Determine the (x, y) coordinate at the center of the cell enclosing the given text.  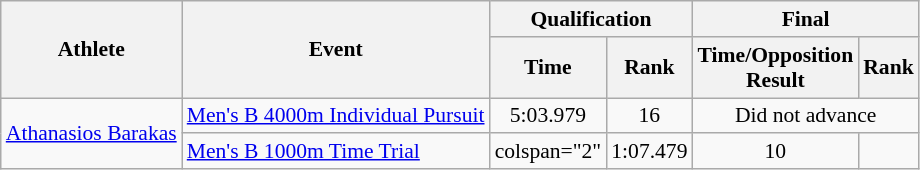
Final (806, 19)
Athanasios Barakas (92, 134)
colspan="2" (548, 152)
Event (336, 50)
16 (649, 116)
Men's B 1000m Time Trial (336, 152)
Time/OppositionResult (776, 68)
5:03.979 (548, 116)
Time (548, 68)
Did not advance (806, 116)
Athlete (92, 50)
1:07.479 (649, 152)
10 (776, 152)
Qualification (592, 19)
Men's B 4000m Individual Pursuit (336, 116)
